Identify which cell holds the provided text, then report its (X, Y) central coordinate. 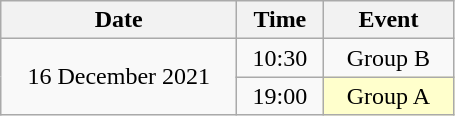
Date (119, 20)
10:30 (280, 58)
16 December 2021 (119, 77)
19:00 (280, 96)
Event (388, 20)
Group A (388, 96)
Time (280, 20)
Group B (388, 58)
